Capture the cell that displays the provided text and extract its [x, y] central coordinate. 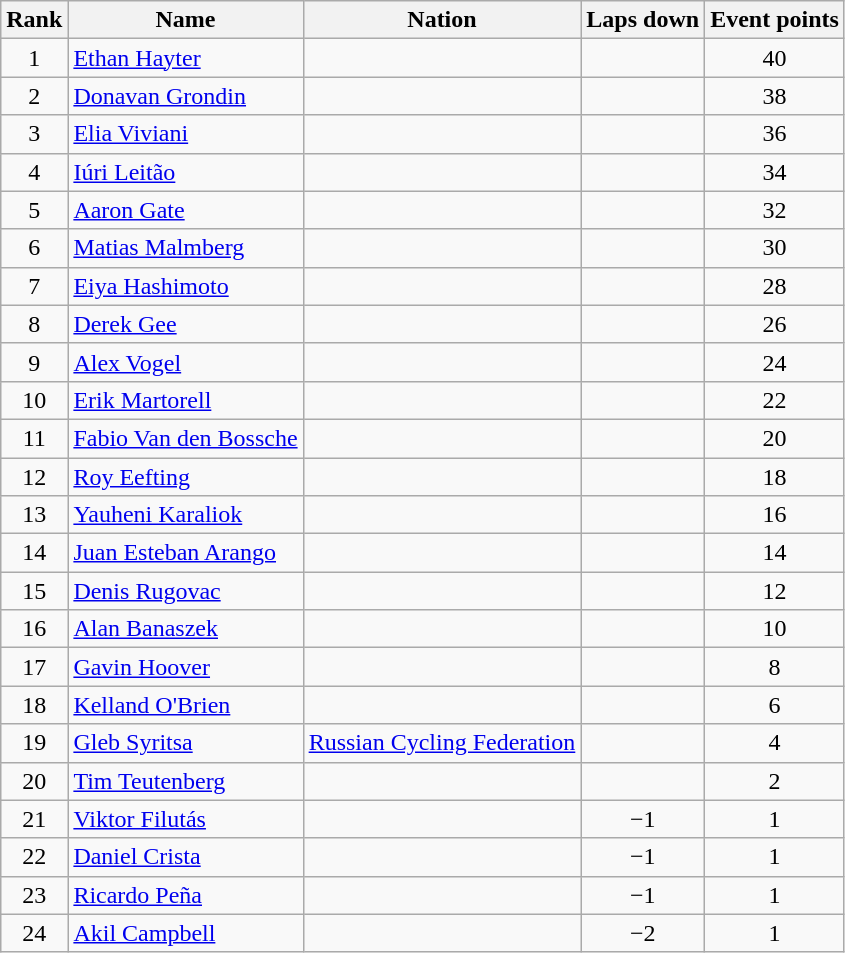
Denis Rugovac [186, 591]
28 [775, 286]
36 [775, 134]
17 [34, 667]
9 [34, 362]
Russian Cycling Federation [442, 743]
Aaron Gate [186, 210]
Matias Malmberg [186, 248]
Daniel Crista [186, 857]
Kelland O'Brien [186, 705]
Alex Vogel [186, 362]
26 [775, 324]
Gavin Hoover [186, 667]
Laps down [643, 20]
40 [775, 58]
Juan Esteban Arango [186, 553]
21 [34, 819]
Donavan Grondin [186, 96]
Viktor Filutás [186, 819]
Eiya Hashimoto [186, 286]
Derek Gee [186, 324]
Gleb Syritsa [186, 743]
Nation [442, 20]
7 [34, 286]
Akil Campbell [186, 933]
32 [775, 210]
Tim Teutenberg [186, 781]
5 [34, 210]
13 [34, 515]
Iúri Leitão [186, 172]
19 [34, 743]
15 [34, 591]
Ricardo Peña [186, 895]
11 [34, 438]
Ethan Hayter [186, 58]
34 [775, 172]
−2 [643, 933]
3 [34, 134]
23 [34, 895]
Yauheni Karaliok [186, 515]
Elia Viviani [186, 134]
Roy Eefting [186, 477]
Event points [775, 20]
30 [775, 248]
Alan Banaszek [186, 629]
Rank [34, 20]
38 [775, 96]
Fabio Van den Bossche [186, 438]
Erik Martorell [186, 400]
Name [186, 20]
